Return (X, Y) of the center of cell containing provided text 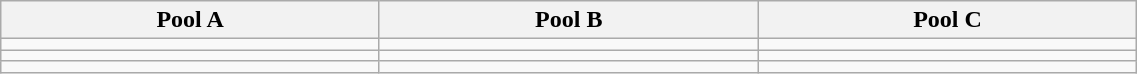
Pool B (568, 20)
Pool A (190, 20)
Pool C (948, 20)
